Pinpoint the cell where the given text exists, returning its (x, y) midpoint coordinate. 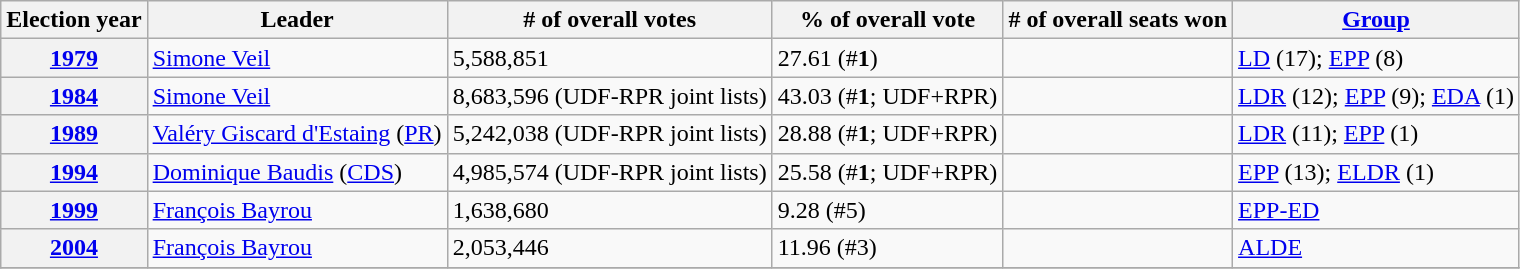
# of overall votes (610, 20)
1994 (74, 172)
EPP (13); ELDR (1) (1376, 172)
LDR (11); EPP (1) (1376, 134)
28.88 (#1; UDF+RPR) (888, 134)
ALDE (1376, 248)
LD (17); EPP (8) (1376, 58)
27.61 (#1) (888, 58)
# of overall seats won (1118, 20)
Election year (74, 20)
43.03 (#1; UDF+RPR) (888, 96)
2004 (74, 248)
25.58 (#1; UDF+RPR) (888, 172)
9.28 (#5) (888, 210)
Group (1376, 20)
Dominique Baudis (CDS) (297, 172)
1989 (74, 134)
4,985,574 (UDF-RPR joint lists) (610, 172)
8,683,596 (UDF-RPR joint lists) (610, 96)
1984 (74, 96)
1999 (74, 210)
1,638,680 (610, 210)
1979 (74, 58)
Valéry Giscard d'Estaing (PR) (297, 134)
LDR (12); EPP (9); EDA (1) (1376, 96)
2,053,446 (610, 248)
5,242,038 (UDF-RPR joint lists) (610, 134)
% of overall vote (888, 20)
11.96 (#3) (888, 248)
5,588,851 (610, 58)
EPP-ED (1376, 210)
Leader (297, 20)
